Identify which cell holds the provided text, then report its (x, y) central coordinate. 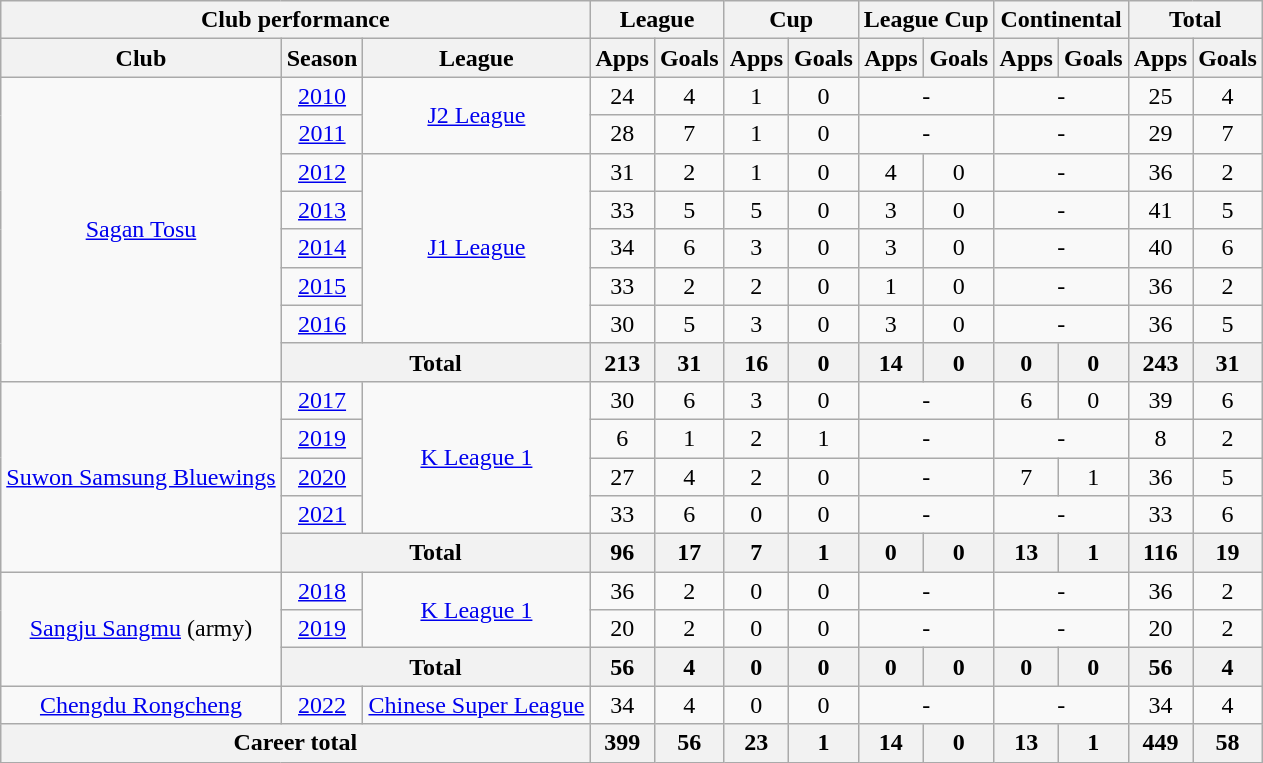
243 (1160, 362)
213 (622, 362)
Sagan Tosu (141, 229)
24 (622, 96)
39 (1160, 400)
Club (141, 58)
2016 (322, 324)
Chinese Super League (476, 705)
40 (1160, 248)
Season (322, 58)
19 (1228, 553)
116 (1160, 553)
Sangju Sangmu (army) (141, 629)
449 (1160, 743)
17 (689, 553)
2021 (322, 515)
399 (622, 743)
27 (622, 477)
2011 (322, 134)
2010 (322, 96)
2017 (322, 400)
25 (1160, 96)
28 (622, 134)
2020 (322, 477)
Career total (296, 743)
8 (1160, 438)
Cup (791, 20)
2018 (322, 591)
J2 League (476, 115)
2014 (322, 248)
Suwon Samsung Bluewings (141, 476)
Club performance (296, 20)
29 (1160, 134)
2015 (322, 286)
58 (1228, 743)
41 (1160, 210)
J1 League (476, 248)
Continental (1061, 20)
2013 (322, 210)
23 (756, 743)
League Cup (926, 20)
2012 (322, 172)
96 (622, 553)
2022 (322, 705)
Chengdu Rongcheng (141, 705)
16 (756, 362)
